Identify which cell holds the provided text, then report its [x, y] central coordinate. 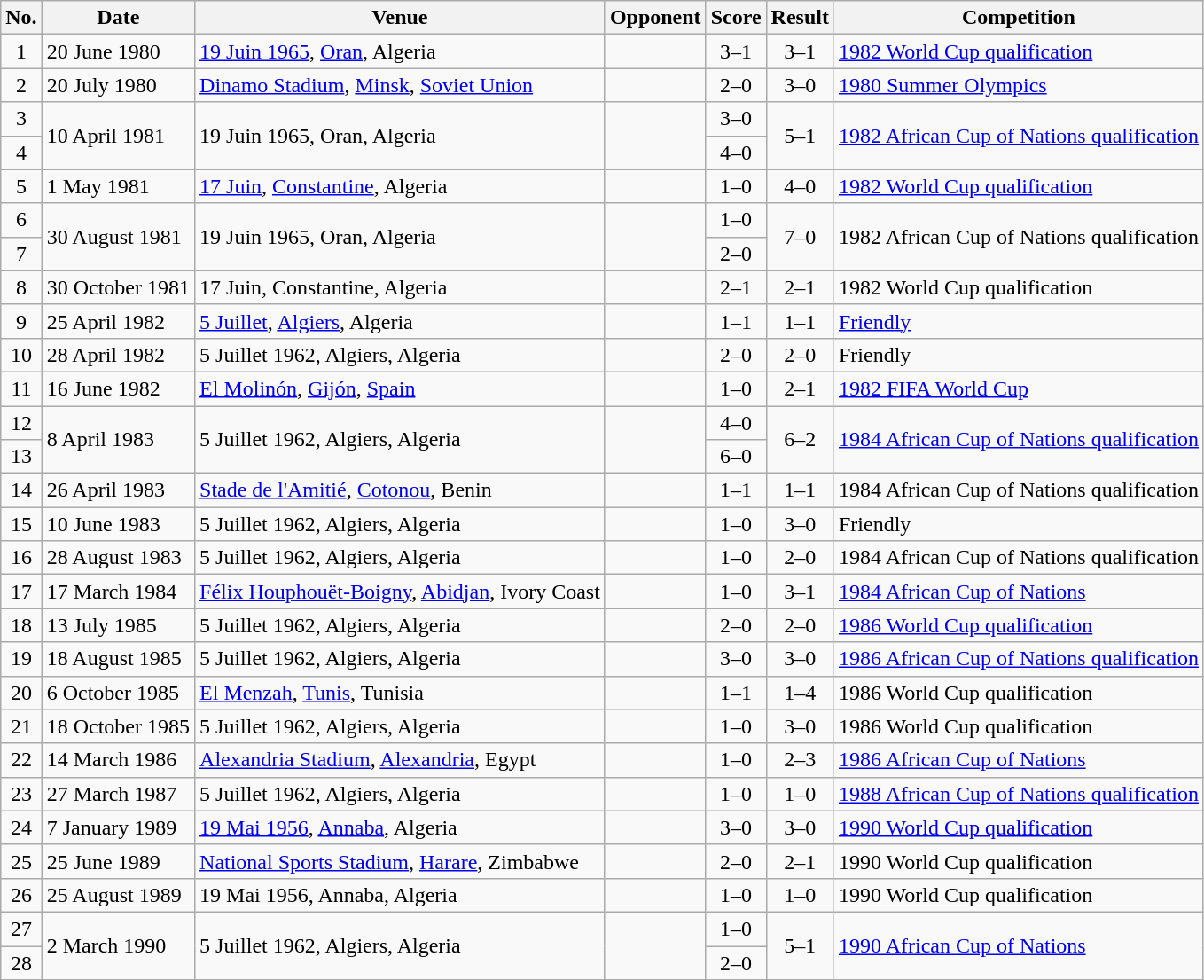
18 August 1985 [118, 659]
27 March 1987 [118, 794]
28 August 1983 [118, 558]
11 [21, 388]
Date [118, 18]
4 [21, 153]
1986 African Cup of Nations [1018, 760]
18 [21, 625]
1982 FIFA World Cup [1018, 388]
15 [21, 524]
1980 Summer Olympics [1018, 85]
24 [21, 827]
30 October 1981 [118, 287]
13 July 1985 [118, 625]
30 August 1981 [118, 237]
2–3 [800, 760]
16 [21, 558]
10 [21, 355]
8 April 1983 [118, 440]
25 June 1989 [118, 861]
14 [21, 490]
5 Juillet, Algiers, Algeria [401, 321]
El Molinón, Gijón, Spain [401, 388]
2 March 1990 [118, 945]
Opponent [655, 18]
1 [21, 51]
25 April 1982 [118, 321]
Result [800, 18]
28 April 1982 [118, 355]
5 [21, 186]
26 April 1983 [118, 490]
Stade de l'Amitié, Cotonou, Benin [401, 490]
20 July 1980 [118, 85]
16 June 1982 [118, 388]
25 [21, 861]
19 [21, 659]
6 October 1985 [118, 693]
El Menzah, Tunis, Tunisia [401, 693]
1984 African Cup of Nations [1018, 592]
18 October 1985 [118, 726]
26 [21, 895]
6–2 [800, 440]
Alexandria Stadium, Alexandria, Egypt [401, 760]
Score [736, 18]
7 January 1989 [118, 827]
2 [21, 85]
10 June 1983 [118, 524]
1986 African Cup of Nations qualification [1018, 659]
Félix Houphouët-Boigny, Abidjan, Ivory Coast [401, 592]
1988 African Cup of Nations qualification [1018, 794]
20 June 1980 [118, 51]
3 [21, 119]
13 [21, 457]
No. [21, 18]
22 [21, 760]
17 [21, 592]
25 August 1989 [118, 895]
21 [21, 726]
National Sports Stadium, Harare, Zimbabwe [401, 861]
1 May 1981 [118, 186]
Venue [401, 18]
6–0 [736, 457]
8 [21, 287]
28 [21, 962]
Dinamo Stadium, Minsk, Soviet Union [401, 85]
27 [21, 929]
10 April 1981 [118, 136]
1990 African Cup of Nations [1018, 945]
23 [21, 794]
14 March 1986 [118, 760]
17 March 1984 [118, 592]
Competition [1018, 18]
1–4 [800, 693]
12 [21, 423]
20 [21, 693]
7 [21, 254]
9 [21, 321]
6 [21, 220]
7–0 [800, 237]
